Capture the cell that displays the provided text and extract its (x, y) central coordinate. 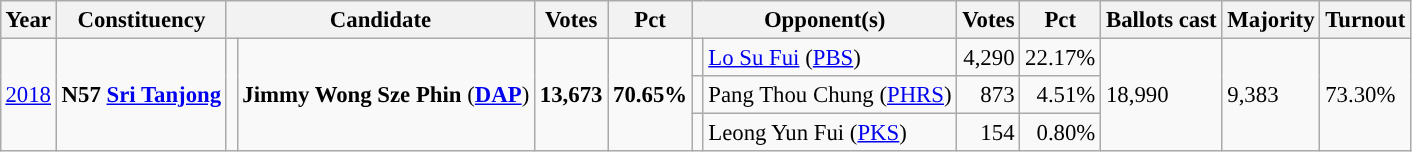
154 (988, 133)
18,990 (1162, 94)
Lo Su Fui (PBS) (830, 57)
Year (28, 20)
N57 Sri Tanjong (141, 94)
9,383 (1271, 94)
70.65% (650, 94)
Candidate (380, 20)
873 (988, 95)
0.80% (1060, 133)
Turnout (1366, 20)
2018 (28, 94)
Constituency (141, 20)
Majority (1271, 20)
22.17% (1060, 57)
4.51% (1060, 95)
13,673 (572, 94)
Pang Thou Chung (PHRS) (830, 95)
73.30% (1366, 94)
Ballots cast (1162, 20)
Leong Yun Fui (PKS) (830, 133)
Opponent(s) (824, 20)
4,290 (988, 57)
Jimmy Wong Sze Phin (DAP) (386, 94)
